For the text-containing cell, return its midpoint in (x, y) coordinate format. 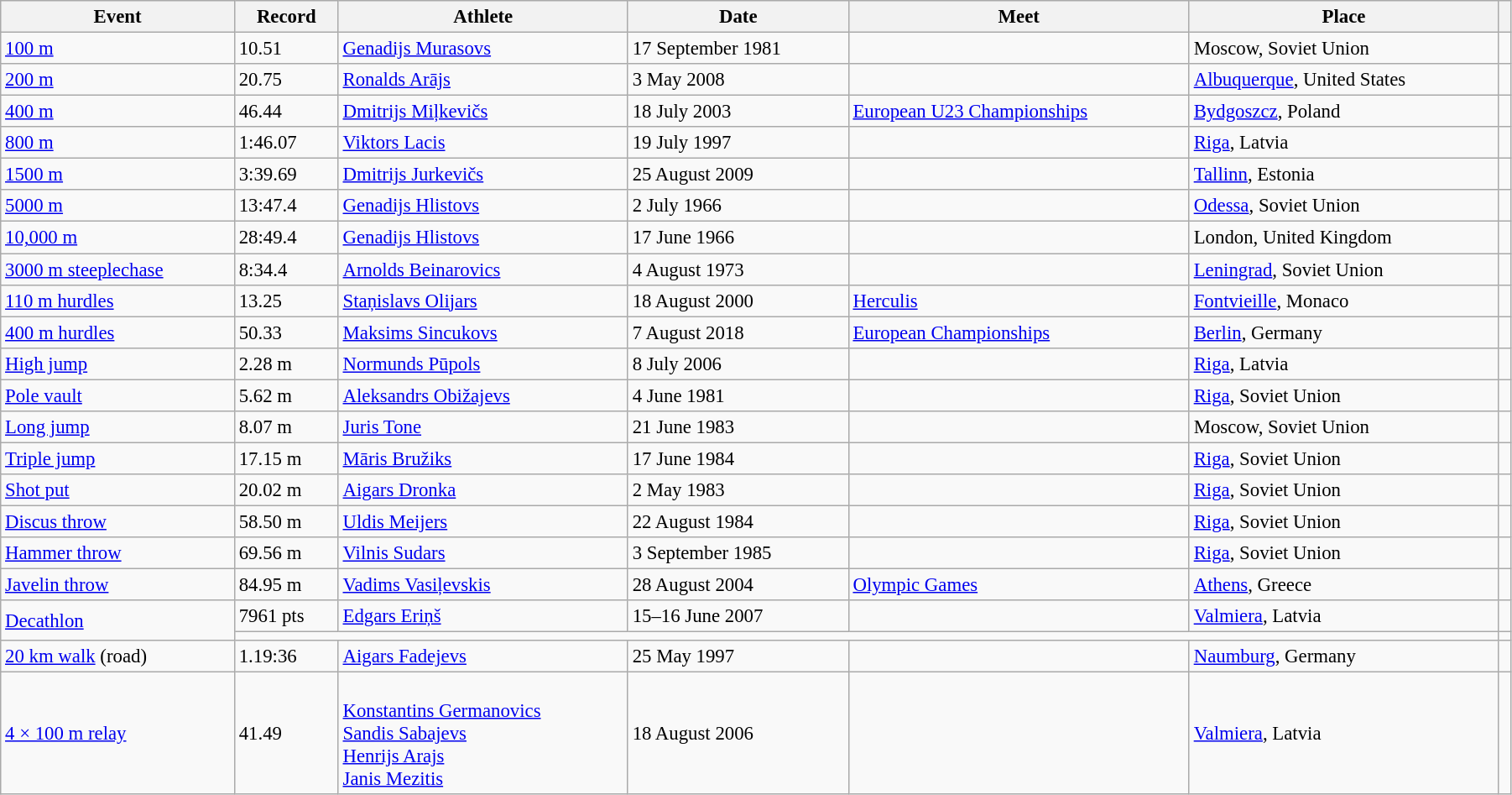
58.50 m (286, 521)
15–16 June 2007 (738, 616)
Event (117, 17)
Dmitrijs Miļkevičs (483, 112)
28:49.4 (286, 238)
7961 pts (286, 616)
Maksims Sincukovs (483, 332)
London, United Kingdom (1343, 238)
Triple jump (117, 458)
Naumburg, Germany (1343, 656)
2 July 1966 (738, 206)
10.51 (286, 49)
Vilnis Sudars (483, 553)
Athlete (483, 17)
69.56 m (286, 553)
Place (1343, 17)
22 August 1984 (738, 521)
110 m hurdles (117, 301)
1.19:36 (286, 656)
Staņislavs Olijars (483, 301)
Albuquerque, United States (1343, 80)
25 August 2009 (738, 175)
20.02 m (286, 490)
Dmitrijs Jurkevičs (483, 175)
3:39.69 (286, 175)
7 August 2018 (738, 332)
2 May 1983 (738, 490)
18 August 2000 (738, 301)
Tallinn, Estonia (1343, 175)
Leningrad, Soviet Union (1343, 269)
100 m (117, 49)
1500 m (117, 175)
Normunds Pūpols (483, 364)
41.49 (286, 734)
1:46.07 (286, 143)
50.33 (286, 332)
Record (286, 17)
5000 m (117, 206)
19 July 1997 (738, 143)
Viktors Lacis (483, 143)
17 June 1984 (738, 458)
Discus throw (117, 521)
21 June 1983 (738, 427)
Athens, Greece (1343, 585)
Fontvieille, Monaco (1343, 301)
Shot put (117, 490)
17 June 1966 (738, 238)
European U23 Championships (1019, 112)
13.25 (286, 301)
28 August 2004 (738, 585)
Māris Bružiks (483, 458)
Ronalds Arājs (483, 80)
Herculis (1019, 301)
25 May 1997 (738, 656)
European Championships (1019, 332)
46.44 (286, 112)
20.75 (286, 80)
Aigars Dronka (483, 490)
Decathlon (117, 620)
Date (738, 17)
18 July 2003 (738, 112)
4 June 1981 (738, 395)
17.15 m (286, 458)
Berlin, Germany (1343, 332)
Long jump (117, 427)
8.07 m (286, 427)
Pole vault (117, 395)
400 m (117, 112)
4 August 1973 (738, 269)
Javelin throw (117, 585)
Aigars Fadejevs (483, 656)
Meet (1019, 17)
2.28 m (286, 364)
Hammer throw (117, 553)
200 m (117, 80)
8 July 2006 (738, 364)
Konstantins GermanovicsSandis SabajevsHenrijs ArajsJanis Mezitis (483, 734)
Odessa, Soviet Union (1343, 206)
17 September 1981 (738, 49)
400 m hurdles (117, 332)
20 km walk (road) (117, 656)
5.62 m (286, 395)
Aleksandrs Obižajevs (483, 395)
4 × 100 m relay (117, 734)
8:34.4 (286, 269)
13:47.4 (286, 206)
Genadijs Murasovs (483, 49)
84.95 m (286, 585)
Juris Tone (483, 427)
Olympic Games (1019, 585)
Arnolds Beinarovics (483, 269)
18 August 2006 (738, 734)
800 m (117, 143)
10,000 m (117, 238)
Bydgoszcz, Poland (1343, 112)
3 September 1985 (738, 553)
3000 m steeplechase (117, 269)
High jump (117, 364)
Uldis Meijers (483, 521)
Edgars Eriņš (483, 616)
Vadims Vasiļevskis (483, 585)
3 May 2008 (738, 80)
